Determine the (x, y) coordinate at the center of the cell enclosing the given text.  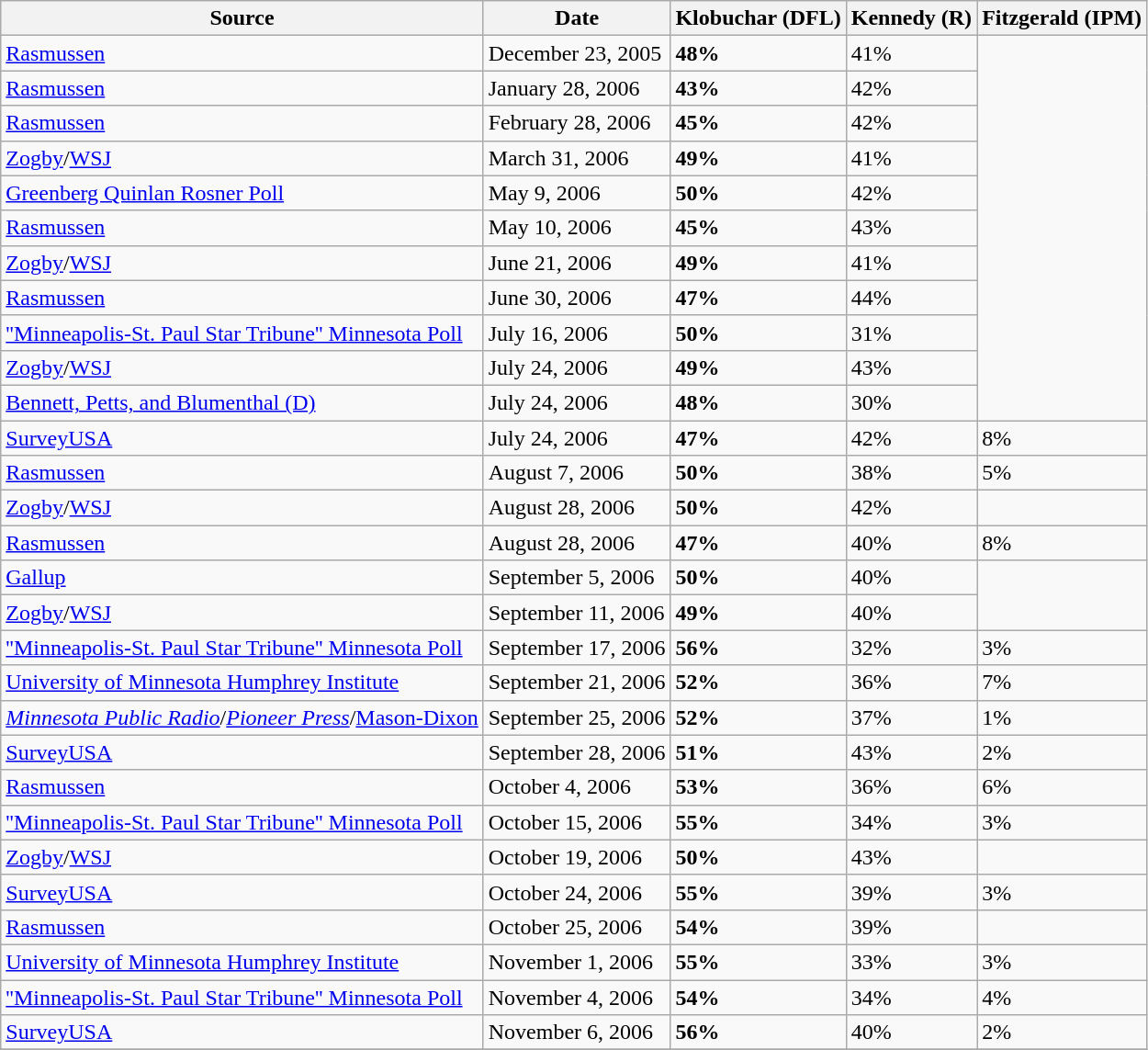
Kennedy (R) (911, 18)
51% (759, 752)
Minnesota Public Radio/Pioneer Press/Mason-Dixon (242, 717)
38% (911, 473)
September 5, 2006 (577, 578)
4% (1062, 997)
Fitzgerald (IPM) (1062, 18)
Greenberg Quinlan Rosner Poll (242, 193)
October 24, 2006 (577, 892)
May 9, 2006 (577, 193)
32% (911, 648)
31% (911, 333)
May 10, 2006 (577, 228)
October 25, 2006 (577, 927)
August 7, 2006 (577, 473)
January 28, 2006 (577, 88)
October 4, 2006 (577, 787)
June 30, 2006 (577, 298)
March 31, 2006 (577, 158)
37% (911, 717)
June 21, 2006 (577, 263)
53% (759, 787)
Bennett, Petts, and Blumenthal (D) (242, 402)
6% (1062, 787)
September 28, 2006 (577, 752)
Source (242, 18)
Gallup (242, 578)
July 16, 2006 (577, 333)
December 23, 2005 (577, 53)
November 6, 2006 (577, 1033)
September 25, 2006 (577, 717)
1% (1062, 717)
November 1, 2006 (577, 962)
Klobuchar (DFL) (759, 18)
5% (1062, 473)
September 21, 2006 (577, 683)
Date (577, 18)
October 15, 2006 (577, 822)
44% (911, 298)
September 17, 2006 (577, 648)
33% (911, 962)
7% (1062, 683)
February 28, 2006 (577, 123)
November 4, 2006 (577, 997)
September 11, 2006 (577, 613)
October 19, 2006 (577, 857)
30% (911, 402)
